Locate the cell with the specified text and output its (X, Y) center coordinate. 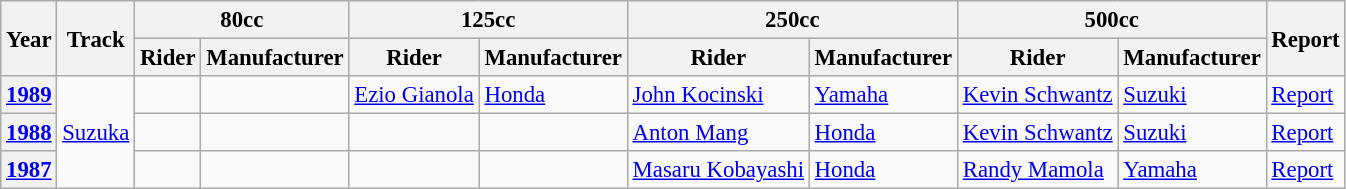
John Kocinski (718, 95)
Anton Mang (718, 133)
125cc (488, 20)
Suzuka (96, 132)
Track (96, 38)
80cc (242, 20)
Year (29, 38)
Randy Mamola (1038, 170)
1987 (29, 170)
250cc (792, 20)
1988 (29, 133)
1989 (29, 95)
Masaru Kobayashi (718, 170)
500cc (1112, 20)
Ezio Gianola (414, 95)
